Locate the cell with the specified text and output its (X, Y) center coordinate. 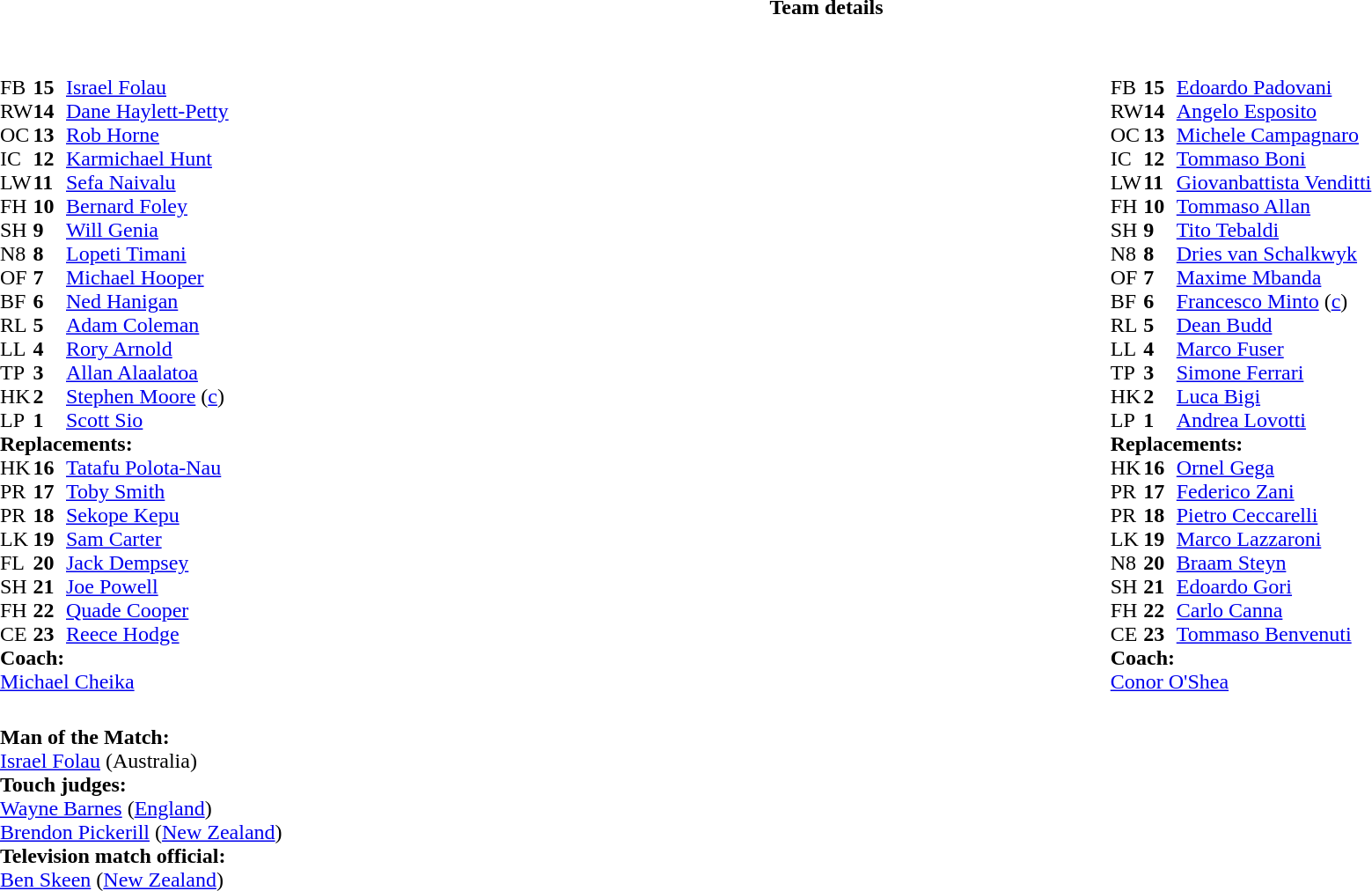
Michele Campagnaro (1274, 136)
Carlo Canna (1274, 611)
Sefa Naivalu (148, 183)
Maxime Mbanda (1274, 278)
Conor O'Shea (1241, 681)
Rob Horne (148, 136)
Will Genia (148, 231)
Pietro Ceccarelli (1274, 516)
Ornel Gega (1274, 468)
Jack Dempsey (148, 563)
Karmichael Hunt (148, 158)
FL (17, 563)
Allan Alaalatoa (148, 373)
Simone Ferrari (1274, 373)
Tommaso Boni (1274, 158)
Scott Sio (148, 421)
Marco Lazzaroni (1274, 539)
Federico Zani (1274, 491)
Joe Powell (148, 586)
Michael Cheika (114, 681)
Michael Hooper (148, 278)
Adam Coleman (148, 326)
Giovanbattista Venditti (1274, 183)
Angelo Esposito (1274, 111)
Reece Hodge (148, 634)
Tommaso Benvenuti (1274, 634)
Andrea Lovotti (1274, 421)
Dane Haylett-Petty (148, 111)
Luca Bigi (1274, 396)
Braam Steyn (1274, 563)
Lopeti Timani (148, 254)
Israel Folau (148, 88)
Dean Budd (1274, 326)
Edoardo Padovani (1274, 88)
Stephen Moore (c) (148, 396)
Toby Smith (148, 491)
Tito Tebaldi (1274, 231)
Tatafu Polota-Nau (148, 468)
Quade Cooper (148, 611)
Edoardo Gori (1274, 586)
Marco Fuser (1274, 349)
Sam Carter (148, 539)
Bernard Foley (148, 206)
Dries van Schalkwyk (1274, 254)
Tommaso Allan (1274, 206)
Rory Arnold (148, 349)
Ned Hanigan (148, 301)
Sekope Kepu (148, 516)
Francesco Minto (c) (1274, 301)
